Output the (x, y) coordinate of the center of the cell containing the given text.  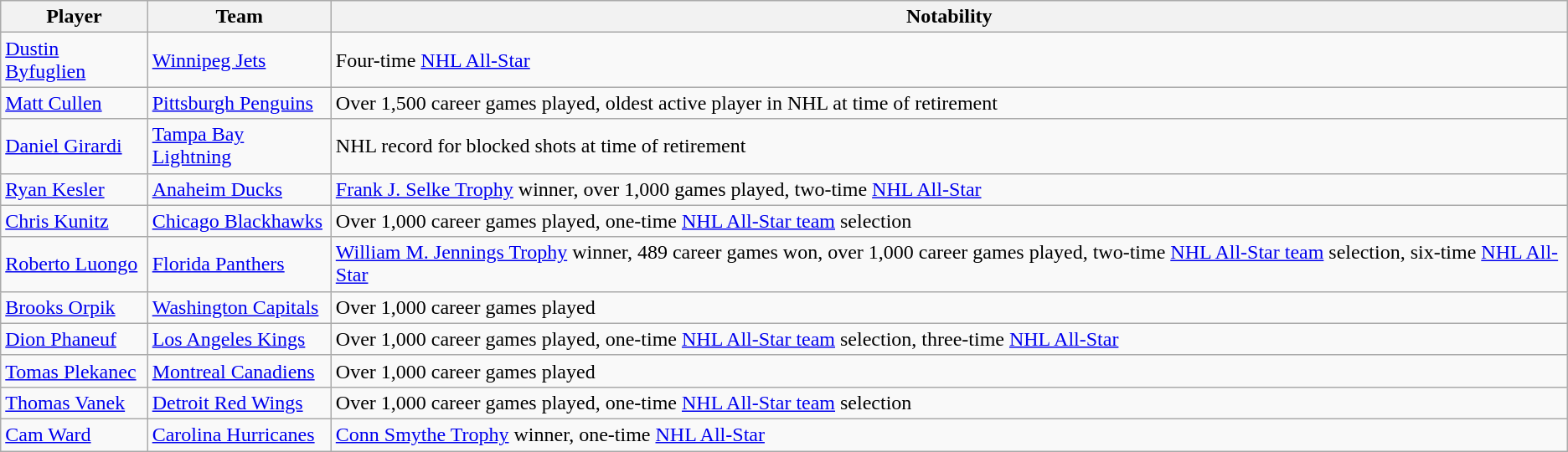
Detroit Red Wings (240, 403)
Over 1,000 career games played, one-time NHL All-Star team selection, three-time NHL All-Star (949, 339)
Ryan Kesler (74, 189)
Notability (949, 17)
Four-time NHL All-Star (949, 60)
Los Angeles Kings (240, 339)
Washington Capitals (240, 307)
Cam Ward (74, 434)
Montreal Canadiens (240, 371)
Frank J. Selke Trophy winner, over 1,000 games played, two-time NHL All-Star (949, 189)
Winnipeg Jets (240, 60)
Over 1,500 career games played, oldest active player in NHL at time of retirement (949, 103)
Anaheim Ducks (240, 189)
Pittsburgh Penguins (240, 103)
Dion Phaneuf (74, 339)
Roberto Luongo (74, 265)
Team (240, 17)
Carolina Hurricanes (240, 434)
Chicago Blackhawks (240, 221)
Chris Kunitz (74, 221)
Florida Panthers (240, 265)
Brooks Orpik (74, 307)
Tampa Bay Lightning (240, 146)
Daniel Girardi (74, 146)
Matt Cullen (74, 103)
Thomas Vanek (74, 403)
William M. Jennings Trophy winner, 489 career games won, over 1,000 career games played, two-time NHL All-Star team selection, six-time NHL All-Star (949, 265)
NHL record for blocked shots at time of retirement (949, 146)
Player (74, 17)
Tomas Plekanec (74, 371)
Conn Smythe Trophy winner, one-time NHL All-Star (949, 434)
Dustin Byfuglien (74, 60)
